Find where the given text appears and provide that cell's center as [X, Y] coordinate. 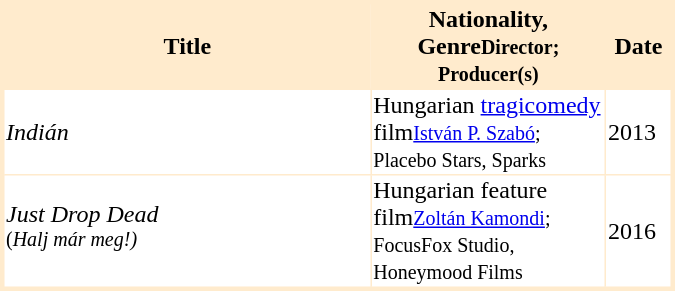
Title [186, 46]
2016 [640, 232]
Date [640, 46]
2013 [640, 132]
Hungarian feature filmZoltán Kamondi; FocusFox Studio, Honeymood Films [488, 232]
Nationality, GenreDirector; Producer(s) [488, 46]
Indián [186, 132]
Just Drop Dead(Halj már meg!) [186, 232]
Hungarian tragicomedy filmIstván P. Szabó; Placebo Stars, Sparks [488, 132]
